Find where the given text appears and provide that cell's center as [x, y] coordinate. 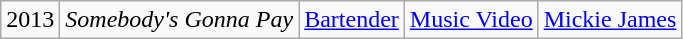
Music Video [471, 20]
Bartender [352, 20]
2013 [30, 20]
Somebody's Gonna Pay [180, 20]
Mickie James [610, 20]
